Capture the cell that displays the provided text and extract its [X, Y] central coordinate. 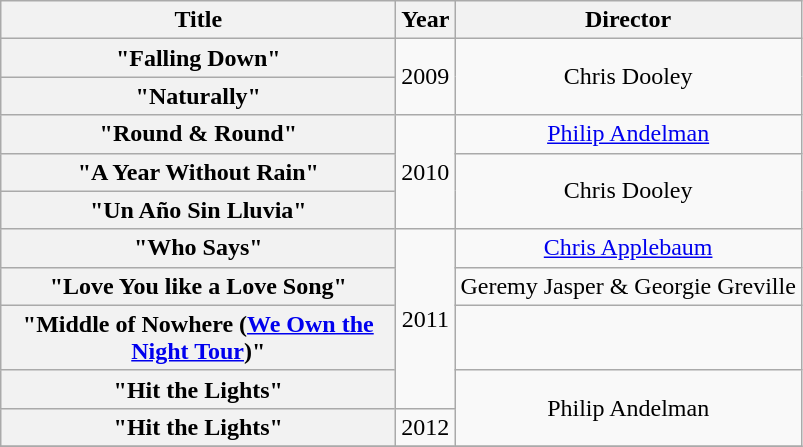
2011 [426, 318]
"Who Says" [198, 248]
2012 [426, 427]
"Falling Down" [198, 58]
Chris Applebaum [628, 248]
Year [426, 20]
"Round & Round" [198, 134]
"Naturally" [198, 96]
Title [198, 20]
Director [628, 20]
"Love You like a Love Song" [198, 286]
Geremy Jasper & Georgie Greville [628, 286]
"Middle of Nowhere (We Own the Night Tour)" [198, 338]
2010 [426, 172]
"A Year Without Rain" [198, 172]
2009 [426, 77]
"Un Año Sin Lluvia" [198, 210]
